Determine the (X, Y) coordinate at the center of the cell enclosing the given text.  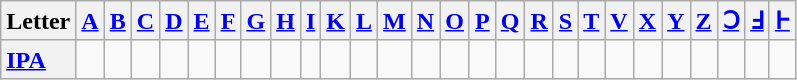
O (455, 21)
S (565, 21)
R (539, 21)
E (202, 21)
Letter (38, 21)
D (174, 21)
K (336, 21)
T (592, 21)
X (647, 21)
I (310, 21)
Ↄ (731, 21)
F (228, 21)
L (364, 21)
Z (704, 21)
Ⅎ (758, 21)
H (286, 21)
B (118, 21)
P (482, 21)
M (395, 21)
N (425, 21)
C (145, 21)
Q (510, 21)
A (90, 21)
Y (676, 21)
V (619, 21)
IPA (38, 59)
Ⱶ (782, 21)
G (256, 21)
